Return the [x, y] coordinate for the center point of the cell that contains the specified text.  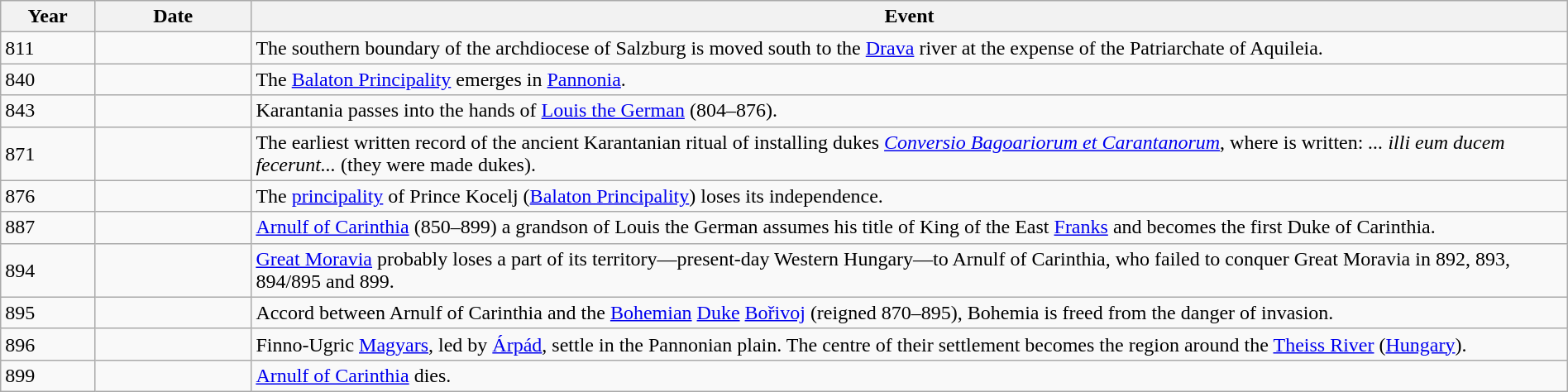
843 [48, 111]
Date [172, 17]
811 [48, 48]
Arnulf of Carinthia (850–899) a grandson of Louis the German assumes his title of King of the East Franks and becomes the first Duke of Carinthia. [910, 227]
The southern boundary of the archdiocese of Salzburg is moved south to the Drava river at the expense of the Patriarchate of Aquileia. [910, 48]
899 [48, 375]
894 [48, 270]
The principality of Prince Kocelj (Balaton Principality) loses its independence. [910, 196]
887 [48, 227]
The Balaton Principality emerges in Pannonia. [910, 79]
896 [48, 344]
895 [48, 313]
840 [48, 79]
876 [48, 196]
Arnulf of Carinthia dies. [910, 375]
Event [910, 17]
Karantania passes into the hands of Louis the German (804–876). [910, 111]
Year [48, 17]
871 [48, 154]
Accord between Arnulf of Carinthia and the Bohemian Duke Bořivoj (reigned 870–895), Bohemia is freed from the danger of invasion. [910, 313]
